Extract the (X, Y) coordinate from the center of the cell holding the provided text.  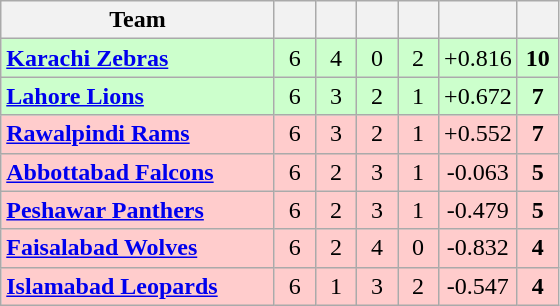
Team (138, 20)
10 (538, 58)
Peshawar Panthers (138, 210)
Karachi Zebras (138, 58)
-0.547 (478, 286)
Abbottabad Falcons (138, 172)
+0.552 (478, 134)
Faisalabad Wolves (138, 248)
Rawalpindi Rams (138, 134)
Islamabad Leopards (138, 286)
-0.832 (478, 248)
-0.479 (478, 210)
+0.816 (478, 58)
Lahore Lions (138, 96)
-0.063 (478, 172)
+0.672 (478, 96)
